Output the [X, Y] coordinate of the center of the cell containing the given text.  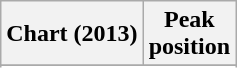
Peak position [189, 34]
Chart (2013) [72, 34]
